Identify which cell holds the provided text, then report its (X, Y) central coordinate. 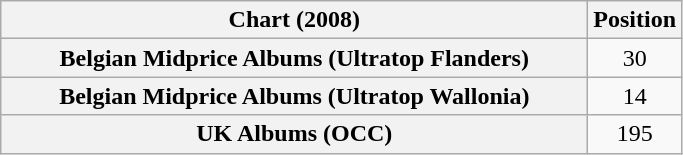
Position (635, 20)
Belgian Midprice Albums (Ultratop Wallonia) (294, 96)
Belgian Midprice Albums (Ultratop Flanders) (294, 58)
14 (635, 96)
Chart (2008) (294, 20)
30 (635, 58)
195 (635, 134)
UK Albums (OCC) (294, 134)
